For the text-containing cell, return its midpoint in (X, Y) coordinate format. 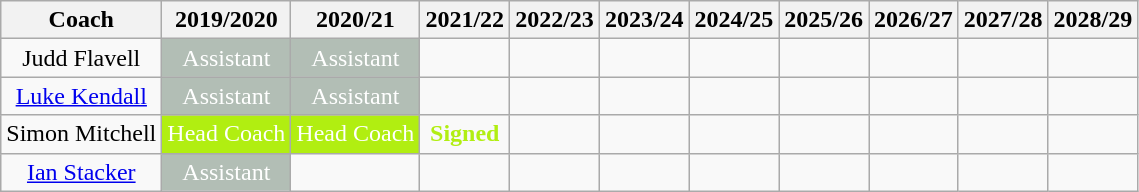
2026/27 (914, 20)
2021/22 (465, 20)
2024/25 (734, 20)
2028/29 (1093, 20)
Coach (82, 20)
2022/23 (555, 20)
Simon Mitchell (82, 134)
2025/26 (824, 20)
2020/21 (356, 20)
Judd Flavell (82, 58)
Signed (465, 134)
2019/2020 (226, 20)
2023/24 (644, 20)
2027/28 (1003, 20)
Ian Stacker (82, 172)
Luke Kendall (82, 96)
